Return the (x, y) coordinate for the center point of the cell that contains the specified text.  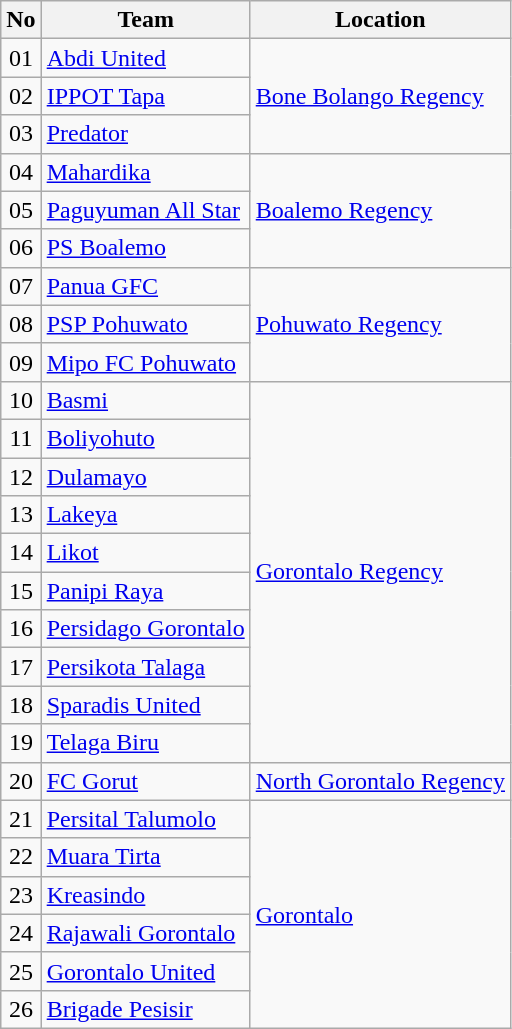
Panua GFC (146, 286)
03 (21, 134)
13 (21, 515)
22 (21, 857)
24 (21, 933)
Boliyohuto (146, 438)
15 (21, 591)
23 (21, 895)
20 (21, 781)
Pohuwato Regency (380, 324)
09 (21, 362)
Muara Tirta (146, 857)
Abdi United (146, 58)
Persikota Talaga (146, 667)
Location (380, 20)
14 (21, 553)
Mahardika (146, 172)
PSP Pohuwato (146, 324)
Likot (146, 553)
PS Boalemo (146, 248)
Basmi (146, 400)
Brigade Pesisir (146, 1009)
11 (21, 438)
01 (21, 58)
08 (21, 324)
Gorontalo Regency (380, 572)
19 (21, 743)
Bone Bolango Regency (380, 96)
16 (21, 629)
Sparadis United (146, 705)
Telaga Biru (146, 743)
North Gorontalo Regency (380, 781)
Kreasindo (146, 895)
Boalemo Regency (380, 210)
02 (21, 96)
Mipo FC Pohuwato (146, 362)
17 (21, 667)
Persidago Gorontalo (146, 629)
05 (21, 210)
Lakeya (146, 515)
Gorontalo United (146, 971)
18 (21, 705)
Gorontalo (380, 914)
25 (21, 971)
04 (21, 172)
Dulamayo (146, 477)
Paguyuman All Star (146, 210)
Rajawali Gorontalo (146, 933)
Panipi Raya (146, 591)
07 (21, 286)
FC Gorut (146, 781)
06 (21, 248)
IPPOT Tapa (146, 96)
12 (21, 477)
Predator (146, 134)
21 (21, 819)
Team (146, 20)
Persital Talumolo (146, 819)
10 (21, 400)
26 (21, 1009)
No (21, 20)
